Capture the cell that displays the provided text and extract its [x, y] central coordinate. 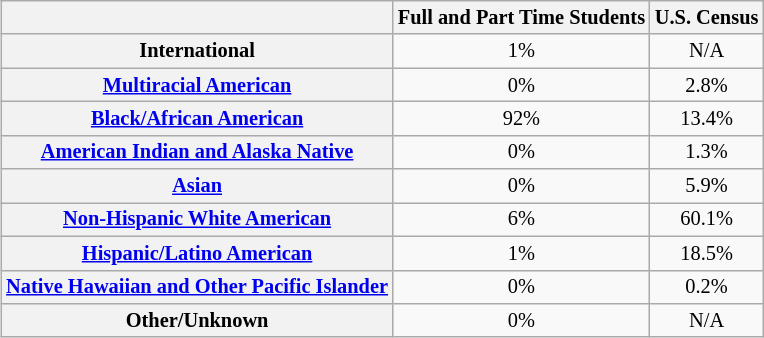
13.4% [706, 119]
U.S. Census [706, 18]
Hispanic/Latino American [197, 253]
Asian [197, 186]
5.9% [706, 186]
18.5% [706, 253]
60.1% [706, 220]
Non-Hispanic White American [197, 220]
Other/Unknown [197, 321]
0.2% [706, 287]
American Indian and Alaska Native [197, 152]
92% [522, 119]
Black/African American [197, 119]
Multiracial American [197, 85]
International [197, 51]
2.8% [706, 85]
1.3% [706, 152]
Native Hawaiian and Other Pacific Islander [197, 287]
Full and Part Time Students [522, 18]
6% [522, 220]
